Determine the [x, y] coordinate at the center of the cell enclosing the given text.  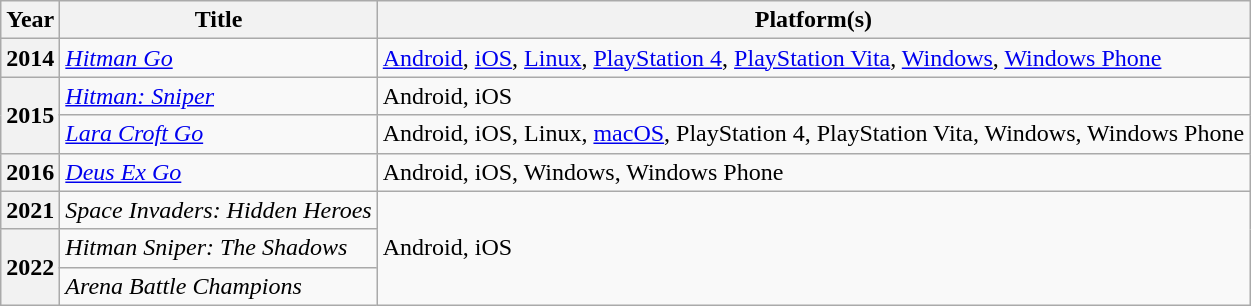
2016 [30, 172]
Space Invaders: Hidden Heroes [218, 210]
2021 [30, 210]
Android, iOS, Linux, PlayStation 4, PlayStation Vita, Windows, Windows Phone [813, 58]
Year [30, 20]
Hitman Go [218, 58]
2022 [30, 267]
Arena Battle Champions [218, 286]
Lara Croft Go [218, 134]
Deus Ex Go [218, 172]
2015 [30, 115]
Android, iOS, Windows, Windows Phone [813, 172]
2014 [30, 58]
Hitman: Sniper [218, 96]
Android, iOS, Linux, macOS, PlayStation 4, PlayStation Vita, Windows, Windows Phone [813, 134]
Platform(s) [813, 20]
Title [218, 20]
Hitman Sniper: The Shadows [218, 248]
